Output the [X, Y] coordinate of the center of the cell containing the given text.  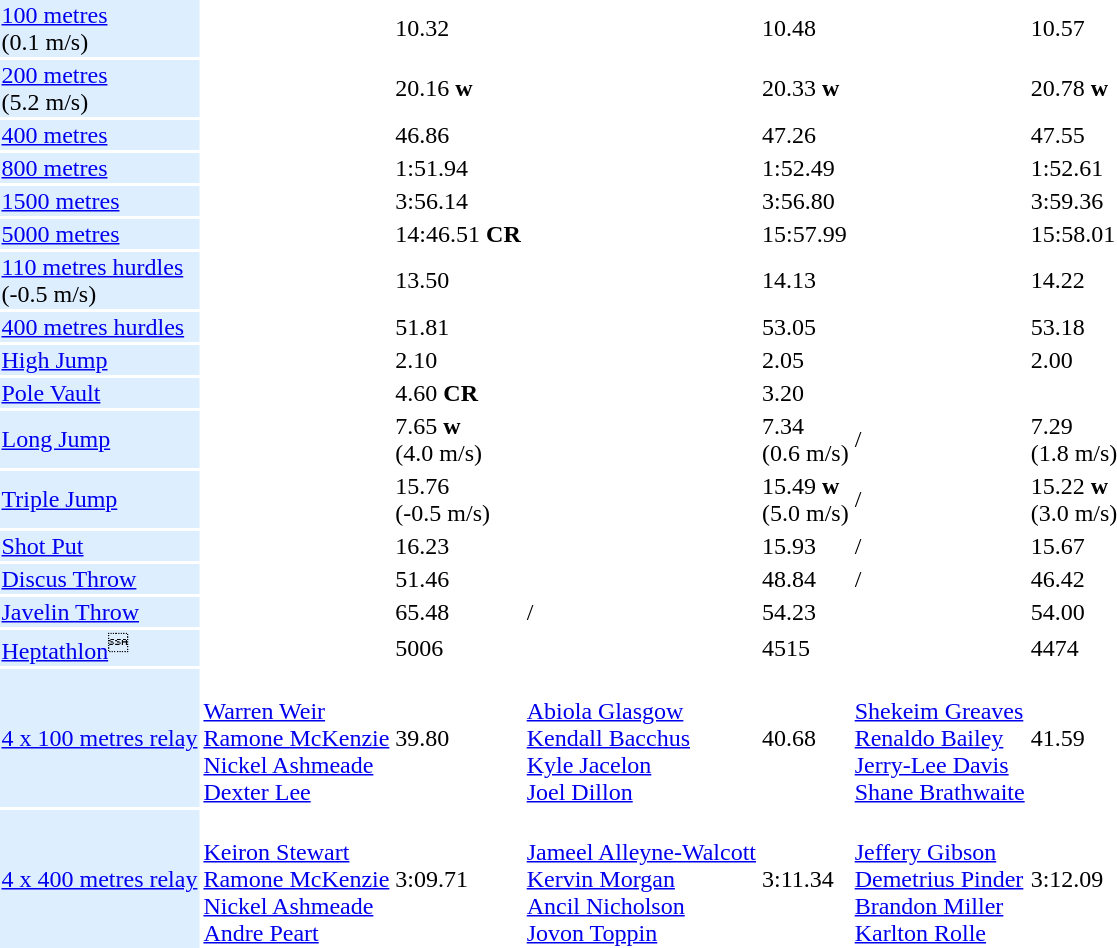
110 metres hurdles (-0.5 m/s) [100, 280]
65.48 [458, 612]
20.33 w [806, 88]
1:52.49 [806, 168]
100 metres (0.1 m/s) [100, 28]
40.68 [806, 738]
15.93 [806, 546]
200 metres (5.2 m/s) [100, 88]
Shot Put [100, 546]
14.13 [806, 280]
7.34 (0.6 m/s) [806, 440]
53.05 [806, 327]
3:56.80 [806, 201]
400 metres hurdles [100, 327]
3.20 [806, 393]
1:51.94 [458, 168]
39.80 [458, 738]
20.16 w [458, 88]
4 x 400 metres relay [100, 879]
Discus Throw [100, 579]
Triple Jump [100, 500]
15.76 (-0.5 m/s) [458, 500]
51.81 [458, 327]
4.60 CR [458, 393]
Shekeim Greaves Renaldo Bailey Jerry-Lee Davis Shane Brathwaite [940, 738]
4515 [806, 648]
Long Jump [100, 440]
3:09.71 [458, 879]
7.65 w (4.0 m/s) [458, 440]
16.23 [458, 546]
47.26 [806, 135]
54.23 [806, 612]
2.10 [458, 360]
5006 [458, 648]
15.49 w (5.0 m/s) [806, 500]
3:11.34 [806, 879]
Pole Vault [100, 393]
14:46.51 CR [458, 234]
48.84 [806, 579]
3:56.14 [458, 201]
Jeffery Gibson Demetrius Pinder Brandon Miller Karlton Rolle [940, 879]
Keiron Stewart Ramone McKenzie Nickel Ashmeade Andre Peart [296, 879]
Javelin Throw [100, 612]
Jameel Alleyne-Walcott Kervin Morgan Ancil Nicholson Jovon Toppin [641, 879]
Heptathlon [100, 648]
13.50 [458, 280]
2.05 [806, 360]
High Jump [100, 360]
5000 metres [100, 234]
Abiola Glasgow Kendall Bacchus Kyle Jacelon Joel Dillon [641, 738]
46.86 [458, 135]
10.32 [458, 28]
800 metres [100, 168]
51.46 [458, 579]
Warren Weir Ramone McKenzie Nickel Ashmeade Dexter Lee [296, 738]
4 x 100 metres relay [100, 738]
400 metres [100, 135]
10.48 [806, 28]
15:57.99 [806, 234]
1500 metres [100, 201]
